Search for the cell housing the specified text and yield its (x, y) center coordinate. 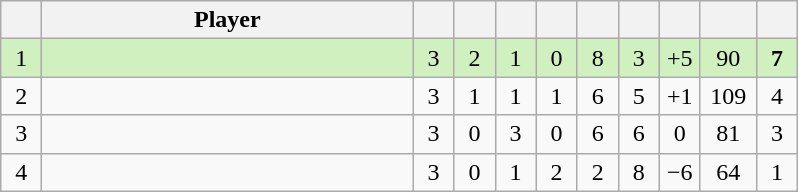
90 (728, 58)
109 (728, 96)
−6 (680, 172)
5 (638, 96)
Player (228, 20)
7 (776, 58)
64 (728, 172)
+5 (680, 58)
+1 (680, 96)
81 (728, 134)
